Pinpoint the cell where the given text exists, returning its [x, y] midpoint coordinate. 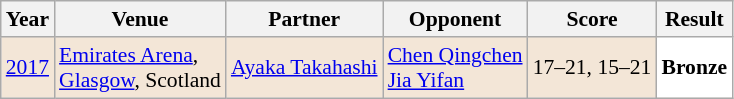
Result [694, 19]
Emirates Arena,Glasgow, Scotland [140, 68]
2017 [28, 68]
Chen Qingchen Jia Yifan [456, 68]
Partner [304, 19]
Score [592, 19]
Opponent [456, 19]
17–21, 15–21 [592, 68]
Bronze [694, 68]
Ayaka Takahashi [304, 68]
Year [28, 19]
Venue [140, 19]
